Search for the cell housing the specified text and yield its [X, Y] center coordinate. 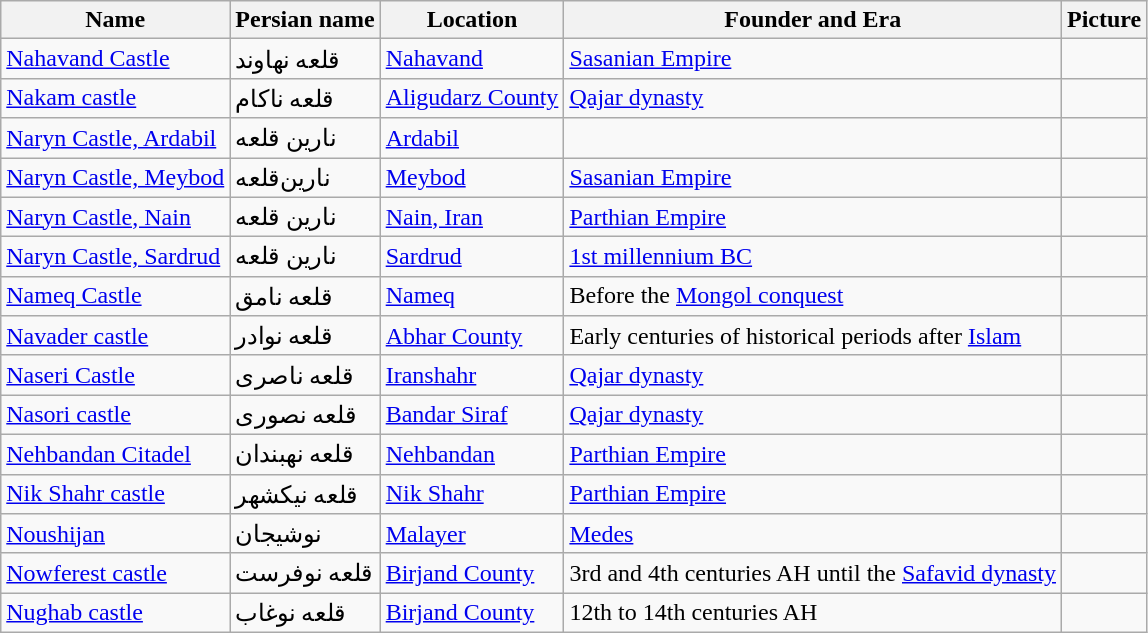
Medes [813, 534]
Early centuries of historical periods after Islam [813, 336]
Nughab castle [116, 613]
Nahavand [472, 59]
قلعه نوغاب [305, 613]
3rd and 4th centuries AH until the Safavid dynasty [813, 573]
1st millennium BC [813, 257]
نارین‌قلعه [305, 178]
Naryn Castle, Ardabil [116, 138]
Bandar Siraf [472, 415]
Naryn Castle, Meybod [116, 178]
Before the Mongol conquest [813, 296]
Naryn Castle, Sardrud [116, 257]
Navader castle [116, 336]
نوشیجان [305, 534]
Nehbandan Citadel [116, 454]
Nameq [472, 296]
Nasori castle [116, 415]
Nameq Castle [116, 296]
Naryn Castle, Nain [116, 217]
Founder and Era [813, 20]
Nakam castle [116, 98]
Nik Shahr castle [116, 494]
Aligudarz County [472, 98]
Nehbandan [472, 454]
قلعه ناکام [305, 98]
Abhar County [472, 336]
12th to 14th centuries AH [813, 613]
Name [116, 20]
Sardrud [472, 257]
قلعه نیکشهر [305, 494]
قلعه نوفرست [305, 573]
Ardabil [472, 138]
Meybod [472, 178]
Naseri Castle [116, 375]
Iranshahr [472, 375]
Nahavand Castle [116, 59]
Nain, Iran [472, 217]
Picture [1104, 20]
Persian name [305, 20]
قلعه نوادر [305, 336]
Noushijan [116, 534]
قلعه نصوری [305, 415]
Malayer [472, 534]
Location [472, 20]
قلعه نامق [305, 296]
قلعه نهبندان [305, 454]
قلعه ناصری [305, 375]
Nik Shahr [472, 494]
قلعه نهاوند [305, 59]
Nowferest castle [116, 573]
